Return the [x, y] coordinate for the center point of the cell that contains the specified text.  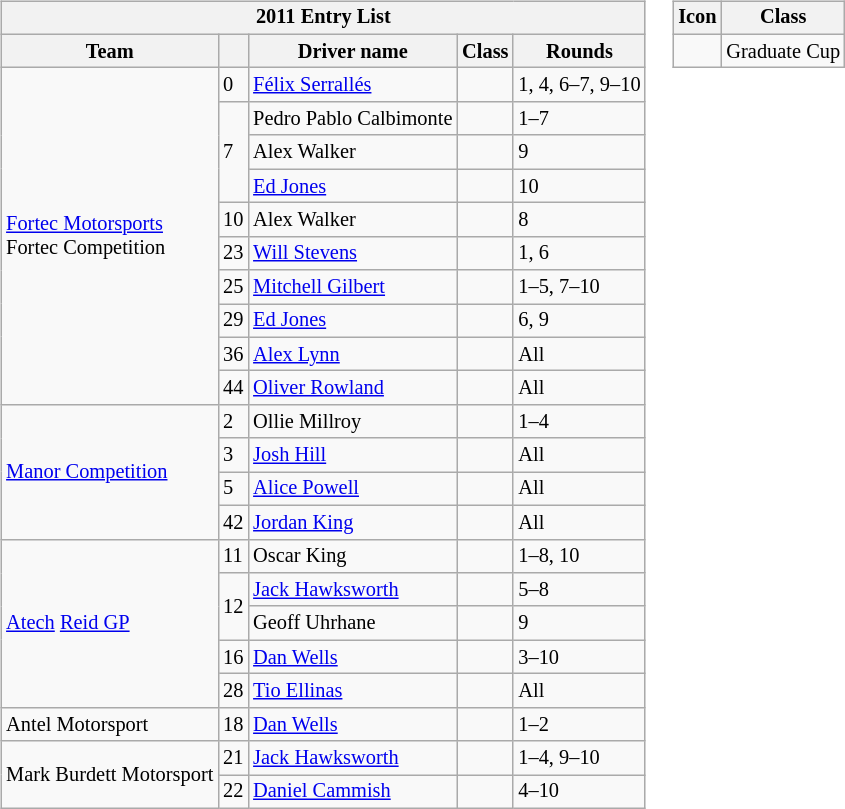
Daniel Cammish [352, 792]
Alex Lynn [352, 354]
11 [233, 556]
44 [233, 388]
42 [233, 522]
3–10 [579, 657]
Mitchell Gilbert [352, 287]
Manor Competition [110, 472]
12 [233, 606]
Team [110, 51]
5–8 [579, 590]
Driver name [352, 51]
7 [233, 152]
8 [579, 220]
Fortec MotorsportsFortec Competition [110, 236]
2011 Entry List [323, 18]
1–4 [579, 422]
1–4, 9–10 [579, 758]
Jordan King [352, 522]
25 [233, 287]
1–5, 7–10 [579, 287]
4–10 [579, 792]
28 [233, 691]
22 [233, 792]
1–8, 10 [579, 556]
Alice Powell [352, 489]
Oscar King [352, 556]
5 [233, 489]
16 [233, 657]
1, 6 [579, 253]
Ollie Millroy [352, 422]
Tio Ellinas [352, 691]
Geoff Uhrhane [352, 623]
2 [233, 422]
Pedro Pablo Calbimonte [352, 119]
0 [233, 85]
Atech Reid GP [110, 623]
6, 9 [579, 321]
Graduate Cup [782, 51]
36 [233, 354]
1, 4, 6–7, 9–10 [579, 85]
Mark Burdett Motorsport [110, 774]
3 [233, 455]
Antel Motorsport [110, 724]
Will Stevens [352, 253]
23 [233, 253]
Oliver Rowland [352, 388]
21 [233, 758]
1–7 [579, 119]
1–2 [579, 724]
Félix Serrallés [352, 85]
Josh Hill [352, 455]
Icon [697, 18]
18 [233, 724]
Rounds [579, 51]
29 [233, 321]
